Scan for the cell matching the given text and deliver its [x, y] coordinate at center. 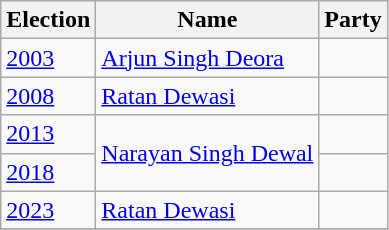
2018 [48, 172]
2023 [48, 210]
2003 [48, 58]
Name [208, 20]
2013 [48, 134]
Election [48, 20]
Narayan Singh Dewal [208, 153]
Arjun Singh Deora [208, 58]
2008 [48, 96]
Party [353, 20]
